Pinpoint the cell where the given text exists, returning its [x, y] midpoint coordinate. 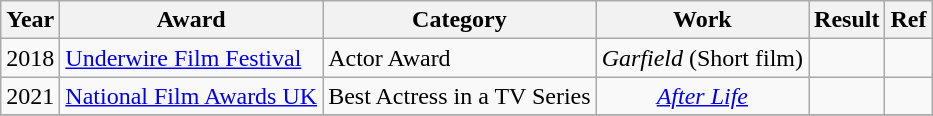
Ref [908, 20]
Year [30, 20]
After Life [702, 96]
Garfield (Short film) [702, 58]
National Film Awards UK [192, 96]
2018 [30, 58]
Work [702, 20]
Actor Award [460, 58]
2021 [30, 96]
Award [192, 20]
Category [460, 20]
Result [847, 20]
Underwire Film Festival [192, 58]
Best Actress in a TV Series [460, 96]
